Find where the given text appears and provide that cell's center as [x, y] coordinate. 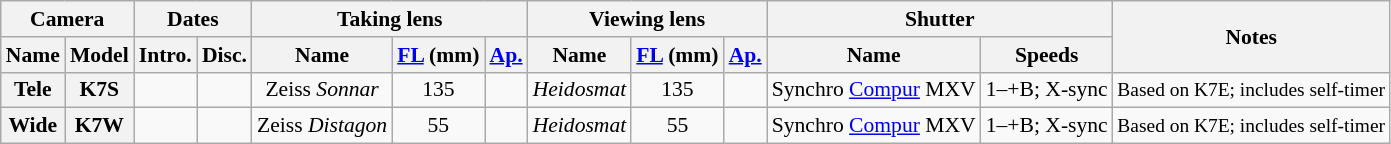
Zeiss Sonnar [322, 90]
K7S [100, 90]
Notes [1252, 36]
Dates [193, 19]
Taking lens [390, 19]
Viewing lens [648, 19]
Intro. [166, 55]
Speeds [1047, 55]
K7W [100, 126]
Tele [33, 90]
Camera [68, 19]
Shutter [940, 19]
Zeiss Distagon [322, 126]
Model [100, 55]
Disc. [224, 55]
Wide [33, 126]
